Capture the cell that displays the provided text and extract its [X, Y] central coordinate. 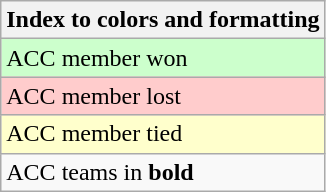
ACC member won [163, 58]
ACC member lost [163, 96]
ACC member tied [163, 134]
Index to colors and formatting [163, 20]
ACC teams in bold [163, 172]
